Provide the (x, y) coordinate of the cell's center where the given text is located.  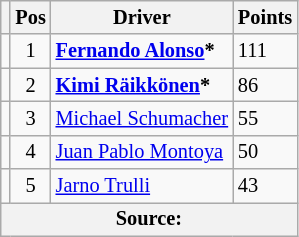
4 (30, 152)
Points (265, 17)
Jarno Trulli (142, 186)
Pos (30, 17)
43 (265, 186)
Source: (149, 219)
Michael Schumacher (142, 118)
86 (265, 85)
3 (30, 118)
50 (265, 152)
Fernando Alonso* (142, 51)
Juan Pablo Montoya (142, 152)
Kimi Räikkönen* (142, 85)
Driver (142, 17)
1 (30, 51)
111 (265, 51)
55 (265, 118)
2 (30, 85)
5 (30, 186)
